Scan for the cell matching the given text and deliver its [X, Y] coordinate at center. 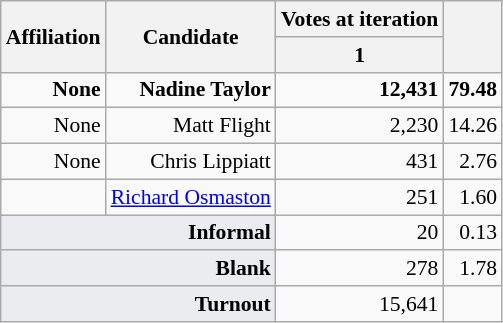
12,431 [360, 90]
Informal [138, 233]
14.26 [472, 126]
0.13 [472, 233]
Blank [138, 269]
431 [360, 162]
251 [360, 197]
Votes at iteration [360, 19]
2,230 [360, 126]
1.78 [472, 269]
1 [360, 55]
Candidate [191, 36]
Richard Osmaston [191, 197]
Chris Lippiatt [191, 162]
1.60 [472, 197]
20 [360, 233]
15,641 [360, 304]
Matt Flight [191, 126]
Nadine Taylor [191, 90]
79.48 [472, 90]
2.76 [472, 162]
Turnout [138, 304]
278 [360, 269]
Affiliation [54, 36]
